Return the (X, Y) coordinate for the center point of the cell that contains the specified text.  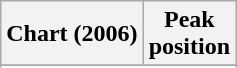
Chart (2006) (72, 34)
Peakposition (189, 34)
